For the text-containing cell, return its midpoint in (x, y) coordinate format. 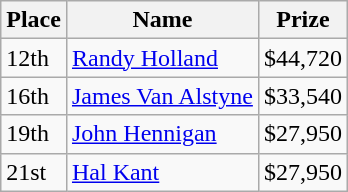
Randy Holland (162, 58)
12th (34, 58)
$44,720 (302, 58)
Hal Kant (162, 172)
19th (34, 134)
Name (162, 20)
21st (34, 172)
$33,540 (302, 96)
16th (34, 96)
James Van Alstyne (162, 96)
Place (34, 20)
Prize (302, 20)
John Hennigan (162, 134)
